Locate the cell with the specified text and output its [x, y] center coordinate. 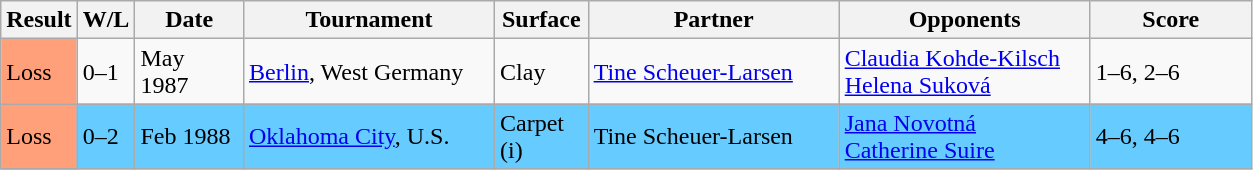
4–6, 4–6 [1170, 136]
Score [1170, 20]
Berlin, West Germany [368, 72]
Surface [542, 20]
0–2 [106, 136]
W/L [106, 20]
Opponents [964, 20]
Jana Novotná Catherine Suire [964, 136]
Result [39, 20]
1–6, 2–6 [1170, 72]
Partner [714, 20]
Tournament [368, 20]
May 1987 [190, 72]
0–1 [106, 72]
Clay [542, 72]
Claudia Kohde-Kilsch Helena Suková [964, 72]
Carpet (i) [542, 136]
Feb 1988 [190, 136]
Date [190, 20]
Oklahoma City, U.S. [368, 136]
